From the cell containing the given text, extract its center point as (X, Y) coordinate. 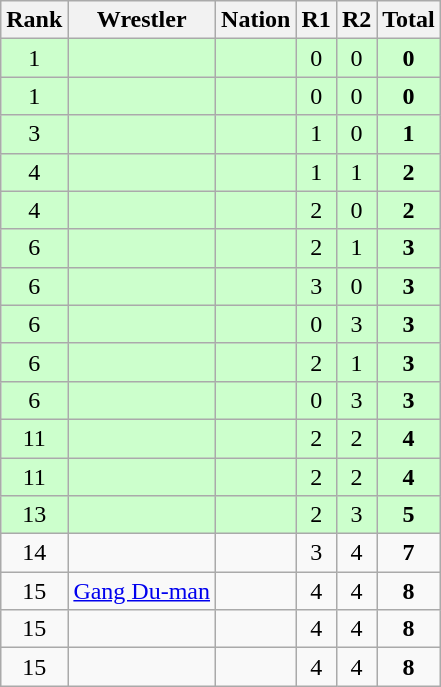
Rank (34, 20)
Gang Du-man (142, 591)
5 (409, 515)
Total (409, 20)
14 (34, 553)
Nation (256, 20)
R1 (316, 20)
R2 (356, 20)
Wrestler (142, 20)
7 (409, 553)
13 (34, 515)
